Identify which cell holds the provided text, then report its (X, Y) central coordinate. 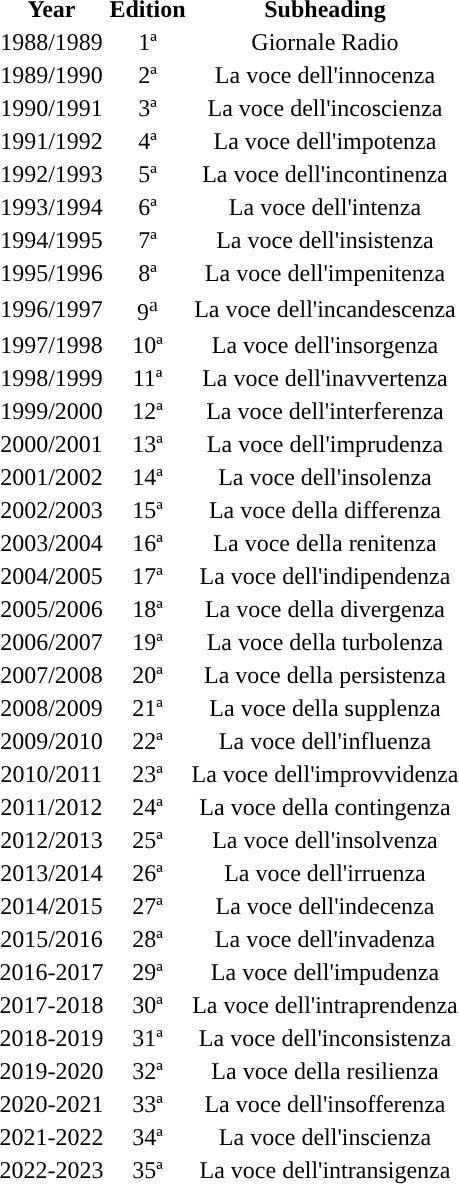
11ª (148, 378)
4ª (148, 141)
28ª (148, 939)
21ª (148, 708)
20ª (148, 675)
31ª (148, 1038)
30ª (148, 1005)
32ª (148, 1071)
34ª (148, 1137)
22ª (148, 741)
9a (148, 309)
19ª (148, 642)
26ª (148, 873)
16ª (148, 543)
14ª (148, 477)
17ª (148, 576)
7ª (148, 240)
33ª (148, 1104)
2ª (148, 75)
23ª (148, 774)
8ª (148, 273)
24ª (148, 807)
25ª (148, 840)
1ª (148, 42)
15ª (148, 510)
13ª (148, 444)
3ª (148, 108)
5ª (148, 174)
12ª (148, 411)
27ª (148, 906)
6ª (148, 207)
18ª (148, 609)
10ª (148, 345)
29ª (148, 972)
